Pinpoint the cell where the given text exists, returning its [X, Y] midpoint coordinate. 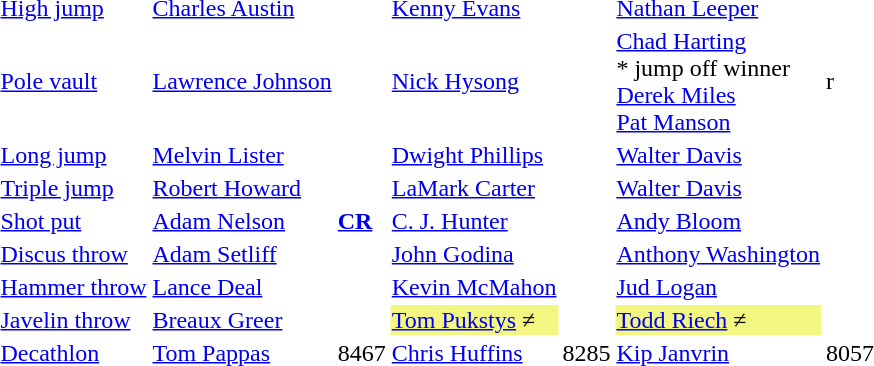
John Godina [474, 254]
Dwight Phillips [474, 155]
C. J. Hunter [474, 221]
Anthony Washington [718, 254]
Chad Harting* jump off winnerDerek MilesPat Manson [718, 82]
Lawrence Johnson [242, 82]
Jud Logan [718, 287]
Andy Bloom [718, 221]
Adam Setliff [242, 254]
Nick Hysong [474, 82]
Melvin Lister [242, 155]
CR [362, 221]
Todd Riech ≠ [718, 320]
Lance Deal [242, 287]
Breaux Greer [242, 320]
Tom Pukstys ≠ [474, 320]
Kevin McMahon [474, 287]
Robert Howard [242, 188]
Adam Nelson [242, 221]
LaMark Carter [474, 188]
